Provide the [X, Y] coordinate of the cell's center where the given text is located.  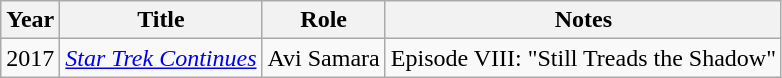
2017 [30, 58]
Year [30, 20]
Notes [583, 20]
Title [161, 20]
Star Trek Continues [161, 58]
Episode VIII: "Still Treads the Shadow" [583, 58]
Role [324, 20]
Avi Samara [324, 58]
